Capture the cell that displays the provided text and extract its [x, y] central coordinate. 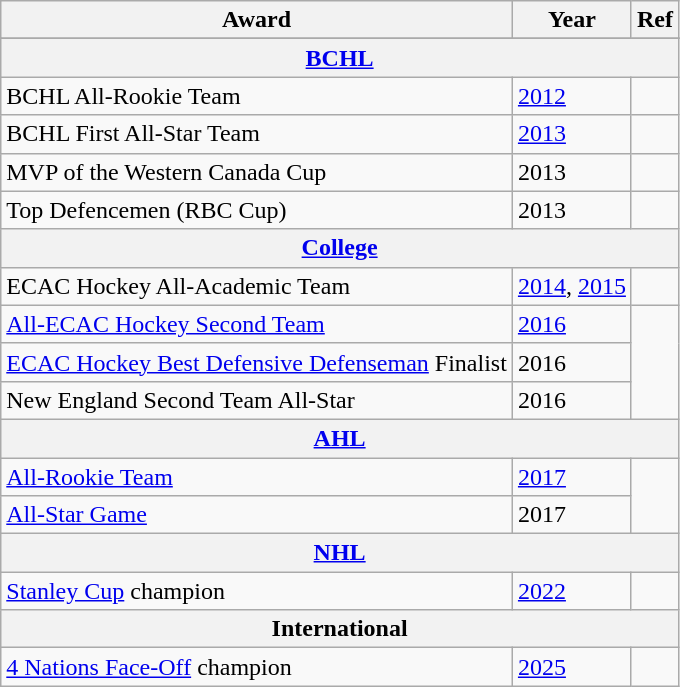
Award [257, 20]
All-Rookie Team [257, 477]
2012 [572, 96]
College [340, 248]
ECAC Hockey Best Defensive Defenseman Finalist [257, 362]
Top Defencemen (RBC Cup) [257, 210]
2025 [572, 667]
Stanley Cup champion [257, 591]
2014, 2015 [572, 286]
All-Star Game [257, 515]
BCHL [340, 58]
Year [572, 20]
New England Second Team All-Star [257, 400]
ECAC Hockey All-Academic Team [257, 286]
NHL [340, 553]
All-ECAC Hockey Second Team [257, 324]
BCHL All-Rookie Team [257, 96]
Ref [654, 20]
International [340, 629]
AHL [340, 438]
MVP of the Western Canada Cup [257, 172]
BCHL First All-Star Team [257, 134]
4 Nations Face-Off champion [257, 667]
2022 [572, 591]
